Find where the given text appears and provide that cell's center as (x, y) coordinate. 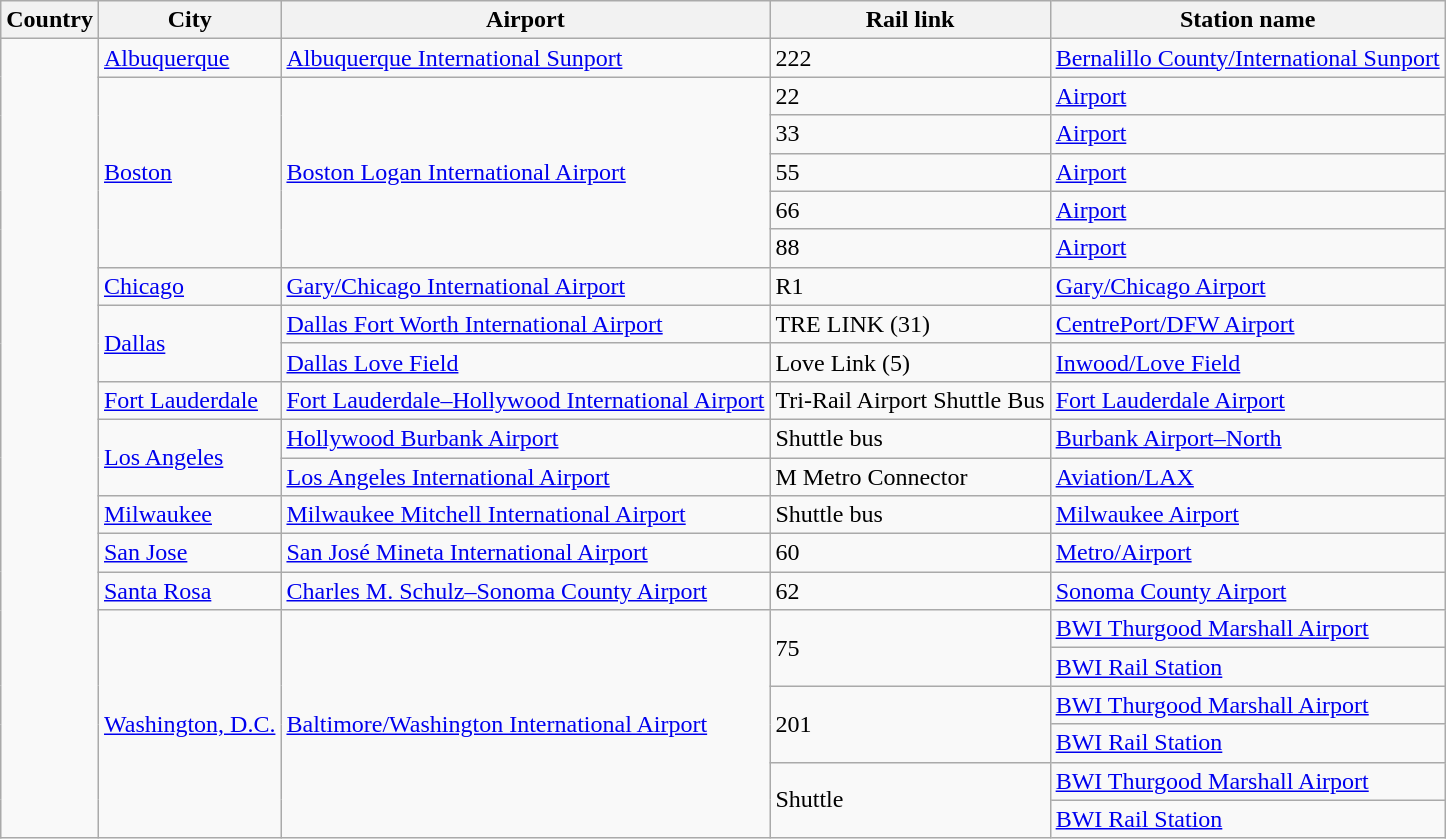
Dallas Love Field (526, 362)
Boston Logan International Airport (526, 172)
Boston (189, 172)
Dallas Fort Worth International Airport (526, 324)
Inwood/Love Field (1248, 362)
Albuquerque (189, 58)
Milwaukee (189, 515)
Albuquerque International Sunport (526, 58)
Milwaukee Airport (1248, 515)
Dallas (189, 343)
62 (910, 591)
M Metro Connector (910, 477)
Los Angeles International Airport (526, 477)
Gary/Chicago International Airport (526, 286)
Milwaukee Mitchell International Airport (526, 515)
33 (910, 134)
R1 (910, 286)
66 (910, 210)
60 (910, 553)
Tri-Rail Airport Shuttle Bus (910, 400)
Santa Rosa (189, 591)
San Jose (189, 553)
22 (910, 96)
Gary/Chicago Airport (1248, 286)
Aviation/LAX (1248, 477)
Los Angeles (189, 457)
Hollywood Burbank Airport (526, 438)
Station name (1248, 20)
Bernalillo County/International Sunport (1248, 58)
Fort Lauderdale (189, 400)
Country (50, 20)
Chicago (189, 286)
Charles M. Schulz–Sonoma County Airport (526, 591)
88 (910, 248)
San José Mineta International Airport (526, 553)
Metro/Airport (1248, 553)
Burbank Airport–North (1248, 438)
55 (910, 172)
CentrePort/DFW Airport (1248, 324)
Fort Lauderdale Airport (1248, 400)
Washington, D.C. (189, 724)
Shuttle (910, 800)
Love Link (5) (910, 362)
TRE LINK (31) (910, 324)
Fort Lauderdale–Hollywood International Airport (526, 400)
222 (910, 58)
75 (910, 648)
Rail link (910, 20)
201 (910, 724)
Baltimore/Washington International Airport (526, 724)
Sonoma County Airport (1248, 591)
City (189, 20)
